Capture the cell that displays the provided text and extract its (x, y) central coordinate. 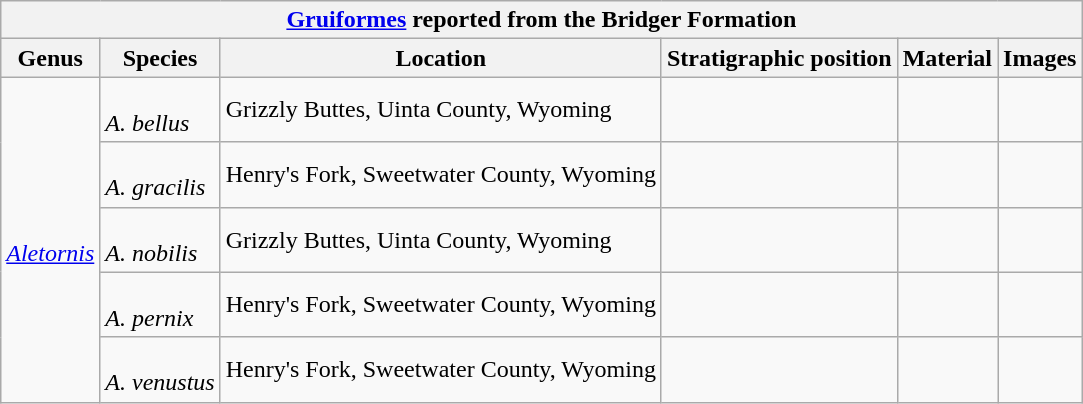
A. nobilis (160, 240)
Stratigraphic position (779, 58)
A. gracilis (160, 174)
Gruiformes reported from the Bridger Formation (542, 20)
A. pernix (160, 304)
Genus (50, 58)
Material (947, 58)
A. venustus (160, 370)
Images (1040, 58)
Aletornis (50, 240)
A. bellus (160, 110)
Species (160, 58)
Location (440, 58)
